From the cell containing the given text, extract its center point as (x, y) coordinate. 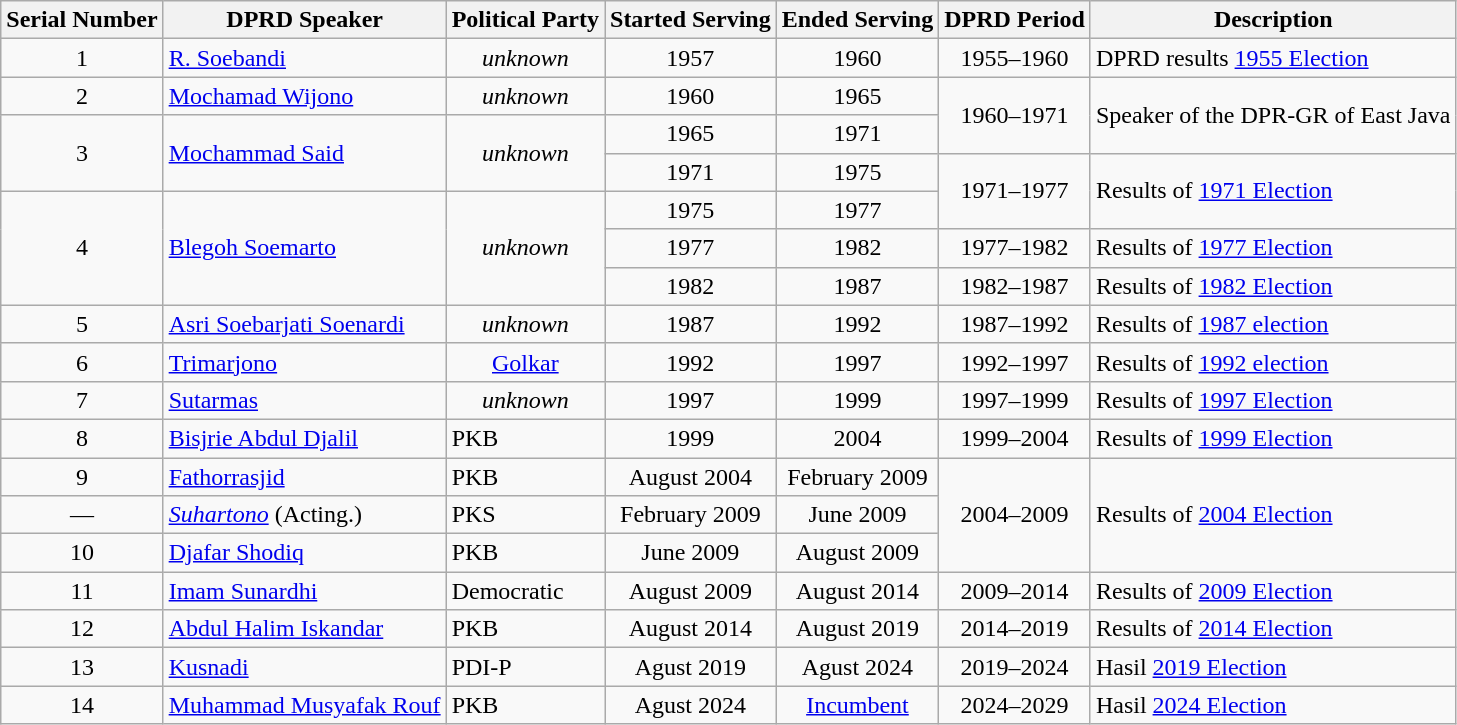
Results of 2004 Election (1273, 515)
1999–2004 (1015, 438)
Asri Soebarjati Soenardi (304, 324)
11 (82, 591)
9 (82, 477)
DPRD results 1955 Election (1273, 58)
Abdul Halim Iskandar (304, 629)
Trimarjono (304, 362)
Bisjrie Abdul Djalil (304, 438)
PDI-P (525, 667)
12 (82, 629)
— (82, 515)
2 (82, 96)
Political Party (525, 20)
Imam Sunardhi (304, 591)
7 (82, 400)
Description (1273, 20)
Results of 1977 Election (1273, 248)
Democratic (525, 591)
Ended Serving (857, 20)
1997–1999 (1015, 400)
2004–2009 (1015, 515)
6 (82, 362)
Suhartono (Acting.) (304, 515)
Started Serving (690, 20)
August 2019 (857, 629)
1992–1997 (1015, 362)
8 (82, 438)
1982–1987 (1015, 286)
Results of 1992 election (1273, 362)
Results of 1987 election (1273, 324)
1987–1992 (1015, 324)
4 (82, 248)
Blegoh Soemarto (304, 248)
Results of 1999 Election (1273, 438)
Golkar (525, 362)
Results of 2009 Election (1273, 591)
1977–1982 (1015, 248)
Agust 2019 (690, 667)
2024–2029 (1015, 705)
Sutarmas (304, 400)
Results of 1982 Election (1273, 286)
Speaker of the DPR-GR of East Java (1273, 115)
1957 (690, 58)
Results of 1971 Election (1273, 191)
DPRD Period (1015, 20)
Serial Number (82, 20)
3 (82, 153)
Mochamad Wijono (304, 96)
Fathorrasjid (304, 477)
1971–1977 (1015, 191)
13 (82, 667)
2014–2019 (1015, 629)
1 (82, 58)
PKS (525, 515)
Muhammad Musyafak Rouf (304, 705)
1960–1971 (1015, 115)
Results of 1997 Election (1273, 400)
August 2004 (690, 477)
Hasil 2019 Election (1273, 667)
1955–1960 (1015, 58)
Incumbent (857, 705)
Mochammad Said (304, 153)
5 (82, 324)
14 (82, 705)
DPRD Speaker (304, 20)
Kusnadi (304, 667)
2009–2014 (1015, 591)
2004 (857, 438)
Djafar Shodiq (304, 553)
2019–2024 (1015, 667)
R. Soebandi (304, 58)
Results of 2014 Election (1273, 629)
10 (82, 553)
Hasil 2024 Election (1273, 705)
